For the text-containing cell, return its midpoint in (x, y) coordinate format. 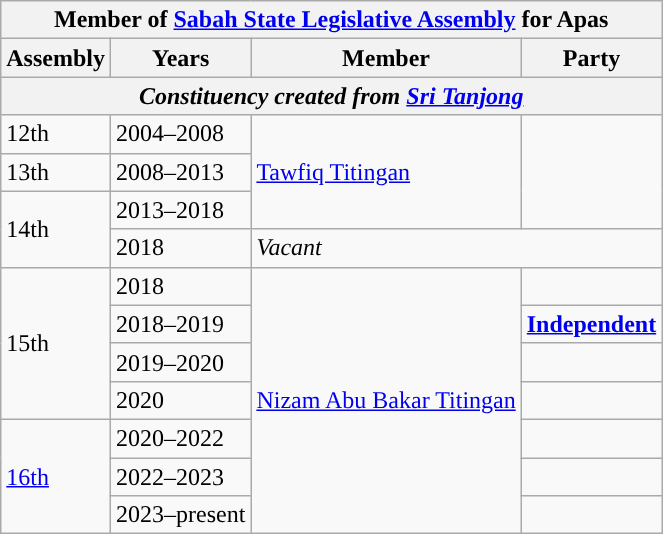
2008–2013 (180, 172)
Assembly (56, 58)
2023–present (180, 515)
Constituency created from Sri Tanjong (332, 96)
2019–2020 (180, 362)
2022–2023 (180, 477)
Vacant (456, 248)
2020–2022 (180, 438)
2004–2008 (180, 134)
Tawfiq Titingan (386, 172)
16th (56, 476)
2013–2018 (180, 210)
Member (386, 58)
Party (591, 58)
2020 (180, 400)
14th (56, 229)
2018–2019 (180, 324)
Nizam Abu Bakar Titingan (386, 400)
Member of Sabah State Legislative Assembly for Apas (332, 20)
Independent (591, 324)
15th (56, 343)
12th (56, 134)
Years (180, 58)
13th (56, 172)
